Detect which cell encompasses the target text, then output its (x, y) center coordinate. 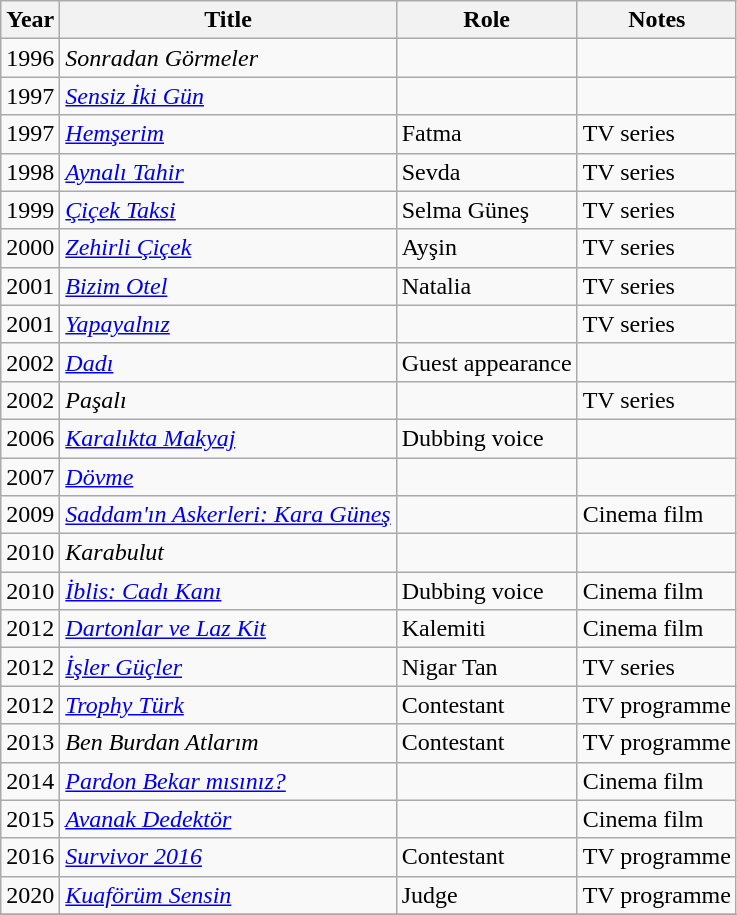
Dartonlar ve Laz Kit (228, 629)
2007 (30, 477)
2020 (30, 895)
Ayşin (486, 248)
Natalia (486, 286)
Ben Burdan Atlarım (228, 743)
2015 (30, 819)
2000 (30, 248)
Sensiz İki Gün (228, 96)
2016 (30, 857)
2006 (30, 438)
2014 (30, 781)
Selma Güneş (486, 210)
Title (228, 20)
Karalıkta Makyaj (228, 438)
Çiçek Taksi (228, 210)
Dövme (228, 477)
Karabulut (228, 553)
Saddam'ın Askerleri: Kara Güneş (228, 515)
Hemşerim (228, 134)
Fatma (486, 134)
Sevda (486, 172)
Paşalı (228, 400)
Nigar Tan (486, 667)
Judge (486, 895)
Pardon Bekar mısınız? (228, 781)
Notes (656, 20)
Sonradan Görmeler (228, 58)
Aynalı Tahir (228, 172)
Survivor 2016 (228, 857)
Bizim Otel (228, 286)
Role (486, 20)
1998 (30, 172)
2009 (30, 515)
1996 (30, 58)
Trophy Türk (228, 705)
Avanak Dedektör (228, 819)
Year (30, 20)
Kuaförüm Sensin (228, 895)
Guest appearance (486, 362)
Yapayalnız (228, 324)
İblis: Cadı Kanı (228, 591)
İşler Güçler (228, 667)
1999 (30, 210)
2013 (30, 743)
Zehirli Çiçek (228, 248)
Kalemiti (486, 629)
Dadı (228, 362)
